Output the (x, y) coordinate of the center of the cell containing the given text.  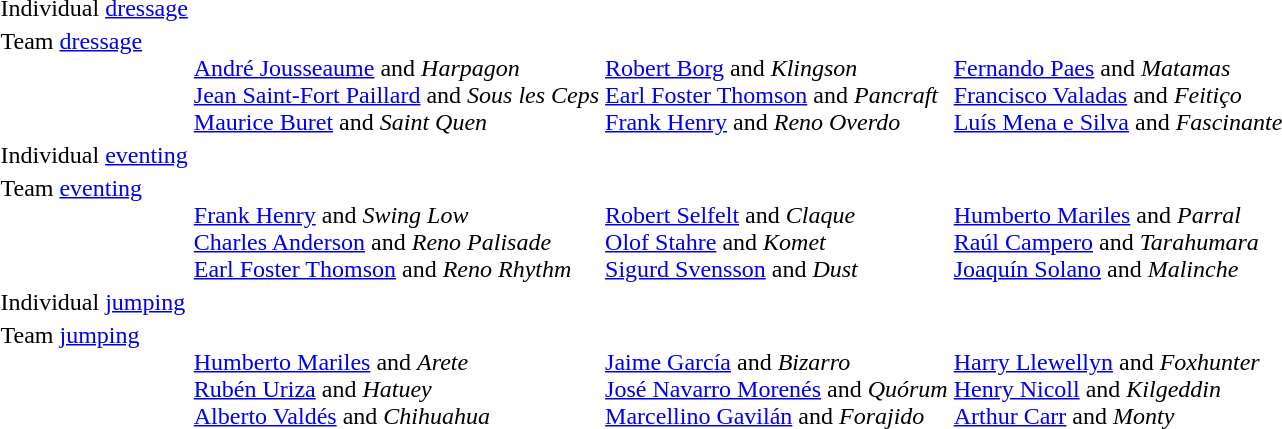
Frank Henry and Swing Low Charles Anderson and Reno Palisade Earl Foster Thomson and Reno Rhythm (396, 228)
Robert Selfelt and Claque Olof Stahre and Komet Sigurd Svensson and Dust (777, 228)
André Jousseaume and Harpagon Jean Saint-Fort Paillard and Sous les Ceps Maurice Buret and Saint Quen (396, 82)
Robert Borg and Klingson Earl Foster Thomson and Pancraft Frank Henry and Reno Overdo (777, 82)
